Return [X, Y] of the center of cell containing provided text 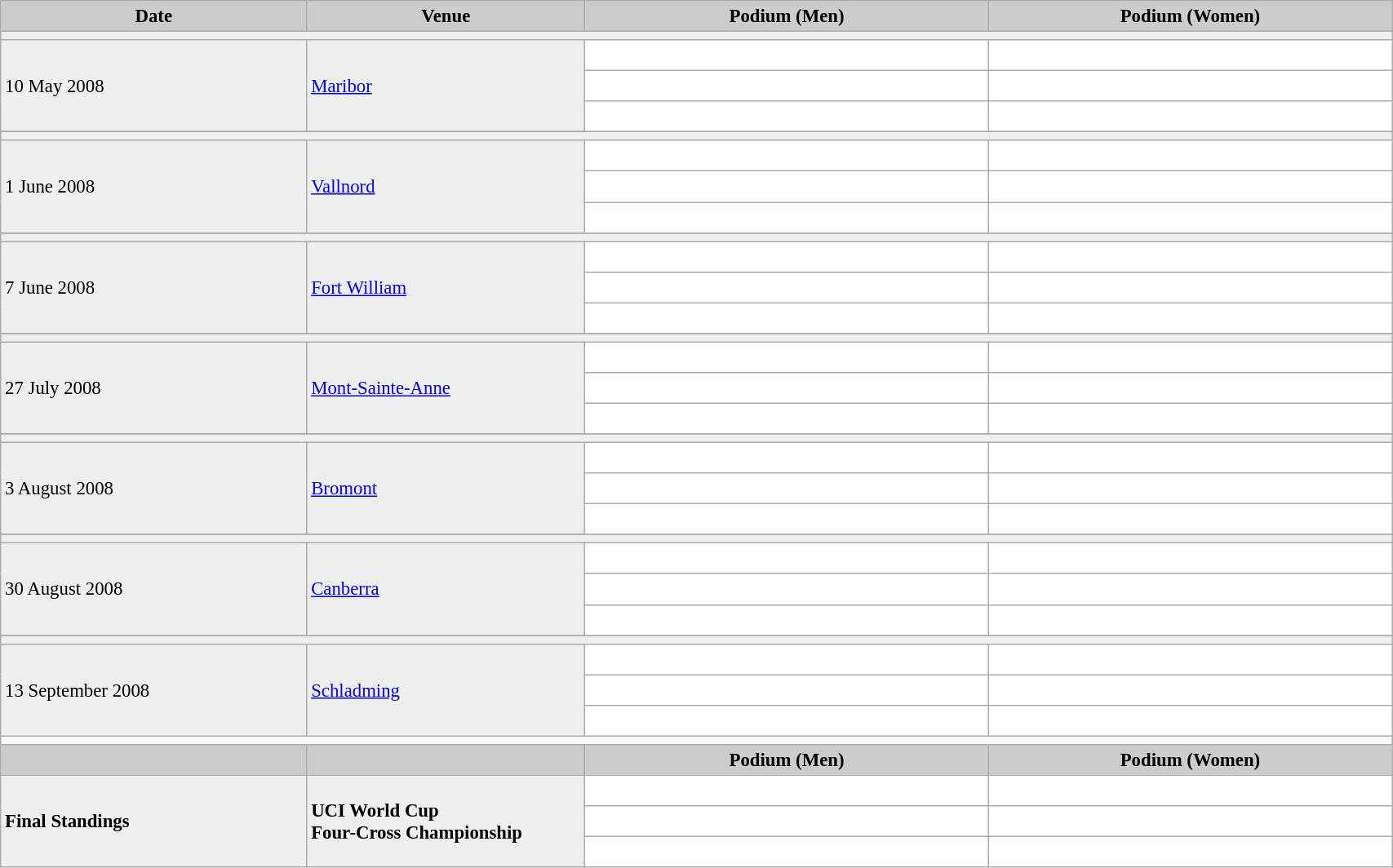
Final Standings [153, 821]
7 June 2008 [153, 287]
Schladming [446, 690]
Mont-Sainte-Anne [446, 388]
3 August 2008 [153, 489]
Fort William [446, 287]
27 July 2008 [153, 388]
10 May 2008 [153, 86]
30 August 2008 [153, 589]
Vallnord [446, 186]
Date [153, 16]
Canberra [446, 589]
Venue [446, 16]
13 September 2008 [153, 690]
1 June 2008 [153, 186]
UCI World Cup Four-Cross Championship [446, 821]
Maribor [446, 86]
Bromont [446, 489]
